Identify which cell holds the provided text, then report its [X, Y] central coordinate. 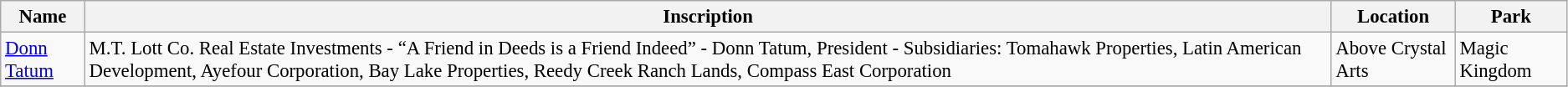
Location [1393, 17]
Park [1511, 17]
Donn Tatum [44, 60]
Inscription [708, 17]
Name [44, 17]
Above Crystal Arts [1393, 60]
Magic Kingdom [1511, 60]
